Extract the (x, y) coordinate from the center of the cell holding the provided text.  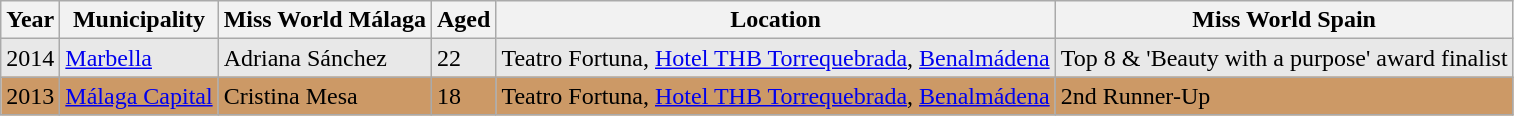
Marbella (139, 58)
Málaga Capital (139, 96)
Top 8 & 'Beauty with a purpose' award finalist (1284, 58)
2014 (30, 58)
Municipality (139, 20)
Year (30, 20)
Miss World Spain (1284, 20)
Cristina Mesa (324, 96)
Adriana Sánchez (324, 58)
Aged (463, 20)
22 (463, 58)
2013 (30, 96)
Miss World Málaga (324, 20)
18 (463, 96)
Location (776, 20)
2nd Runner-Up (1284, 96)
